Return [x, y] of the center of cell containing provided text 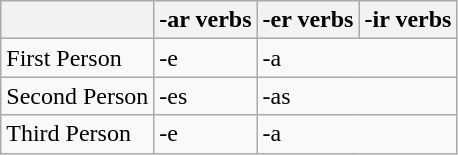
Third Person [78, 134]
Second Person [78, 96]
-as [357, 96]
-es [206, 96]
-ir verbs [408, 20]
-ar verbs [206, 20]
-er verbs [308, 20]
First Person [78, 58]
